From the cell containing the given text, extract its center point as (X, Y) coordinate. 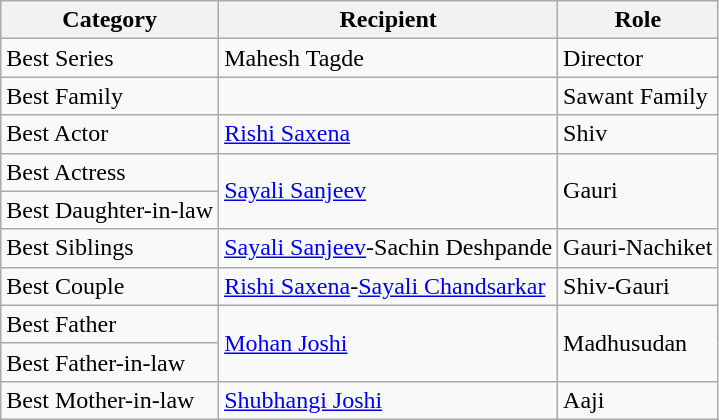
Role (638, 20)
Recipient (388, 20)
Shiv-Gauri (638, 286)
Shiv (638, 134)
Gauri-Nachiket (638, 248)
Mahesh Tagde (388, 58)
Best Actress (110, 172)
Madhusudan (638, 343)
Best Daughter-in-law (110, 210)
Sayali Sanjeev-Sachin Deshpande (388, 248)
Best Family (110, 96)
Best Siblings (110, 248)
Shubhangi Joshi (388, 400)
Aaji (638, 400)
Sayali Sanjeev (388, 191)
Rishi Saxena (388, 134)
Gauri (638, 191)
Mohan Joshi (388, 343)
Best Mother-in-law (110, 400)
Best Couple (110, 286)
Best Actor (110, 134)
Best Father-in-law (110, 362)
Director (638, 58)
Rishi Saxena-Sayali Chandsarkar (388, 286)
Best Series (110, 58)
Sawant Family (638, 96)
Category (110, 20)
Best Father (110, 324)
